Determine the (x, y) coordinate at the center of the cell enclosing the given text.  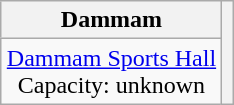
Dammam (111, 20)
Dammam Sports HallCapacity: unknown (111, 72)
